Find where the given text appears and provide that cell's center as [x, y] coordinate. 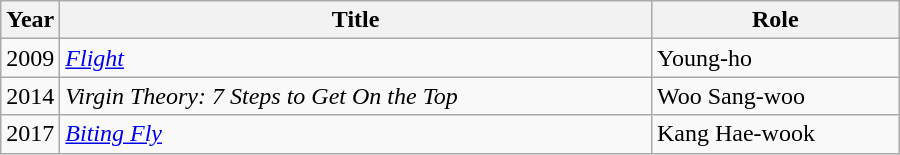
Virgin Theory: 7 Steps to Get On the Top [356, 96]
Young-ho [775, 58]
2017 [30, 134]
2009 [30, 58]
Title [356, 20]
Year [30, 20]
Kang Hae-wook [775, 134]
2014 [30, 96]
Flight [356, 58]
Woo Sang-woo [775, 96]
Role [775, 20]
Biting Fly [356, 134]
